Pinpoint the cell where the given text exists, returning its [x, y] midpoint coordinate. 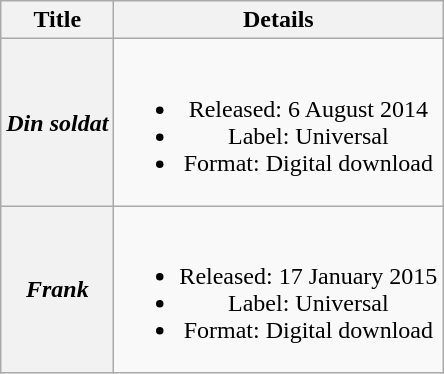
Din soldat [58, 122]
Released: 17 January 2015Label: UniversalFormat: Digital download [278, 290]
Released: 6 August 2014Label: UniversalFormat: Digital download [278, 122]
Title [58, 20]
Frank [58, 290]
Details [278, 20]
